Return the (X, Y) coordinate for the center point of the cell that contains the specified text.  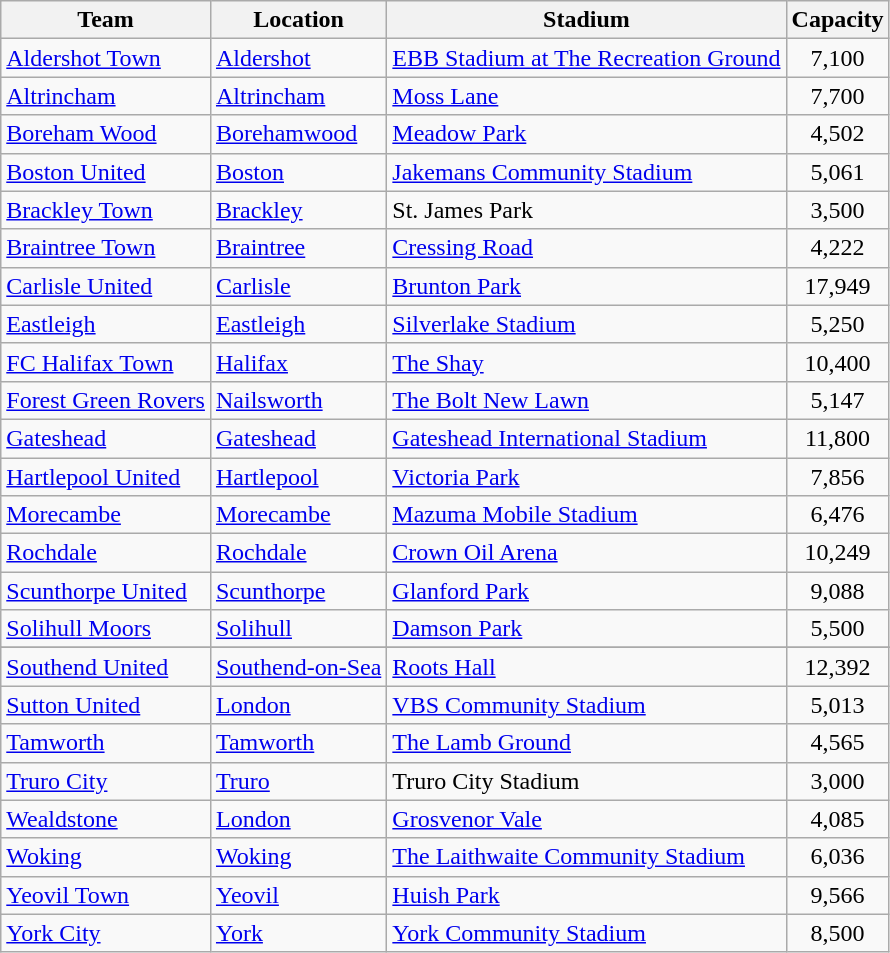
Borehamwood (298, 134)
Jakemans Community Stadium (586, 172)
6,036 (838, 857)
Southend United (106, 667)
Hartlepool (298, 477)
Glanford Park (586, 591)
Mazuma Mobile Stadium (586, 515)
Truro City (106, 781)
Capacity (838, 20)
Brackley (298, 210)
10,400 (838, 362)
Stadium (586, 20)
Braintree Town (106, 248)
11,800 (838, 438)
St. James Park (586, 210)
Hartlepool United (106, 477)
8,500 (838, 933)
York Community Stadium (586, 933)
Roots Hall (586, 667)
Truro (298, 781)
The Bolt New Lawn (586, 400)
4,085 (838, 819)
Aldershot Town (106, 58)
Truro City Stadium (586, 781)
Grosvenor Vale (586, 819)
EBB Stadium at The Recreation Ground (586, 58)
York City (106, 933)
Boreham Wood (106, 134)
Yeovil (298, 895)
Meadow Park (586, 134)
Brackley Town (106, 210)
Halifax (298, 362)
4,502 (838, 134)
17,949 (838, 286)
5,250 (838, 324)
Carlisle (298, 286)
5,061 (838, 172)
Solihull (298, 629)
The Shay (586, 362)
Moss Lane (586, 96)
Scunthorpe United (106, 591)
10,249 (838, 553)
Carlisle United (106, 286)
Scunthorpe (298, 591)
Huish Park (586, 895)
7,100 (838, 58)
Brunton Park (586, 286)
York (298, 933)
Sutton United (106, 705)
Yeovil Town (106, 895)
Crown Oil Arena (586, 553)
9,566 (838, 895)
3,000 (838, 781)
9,088 (838, 591)
VBS Community Stadium (586, 705)
4,565 (838, 743)
Wealdstone (106, 819)
Solihull Moors (106, 629)
Victoria Park (586, 477)
FC Halifax Town (106, 362)
Gateshead International Stadium (586, 438)
5,147 (838, 400)
Boston (298, 172)
7,700 (838, 96)
The Laithwaite Community Stadium (586, 857)
7,856 (838, 477)
Forest Green Rovers (106, 400)
4,222 (838, 248)
3,500 (838, 210)
Braintree (298, 248)
Silverlake Stadium (586, 324)
Aldershot (298, 58)
Team (106, 20)
Nailsworth (298, 400)
Location (298, 20)
5,013 (838, 705)
12,392 (838, 667)
Damson Park (586, 629)
Boston United (106, 172)
The Lamb Ground (586, 743)
6,476 (838, 515)
5,500 (838, 629)
Southend-on-Sea (298, 667)
Cressing Road (586, 248)
